Return (X, Y) of the center of cell containing provided text 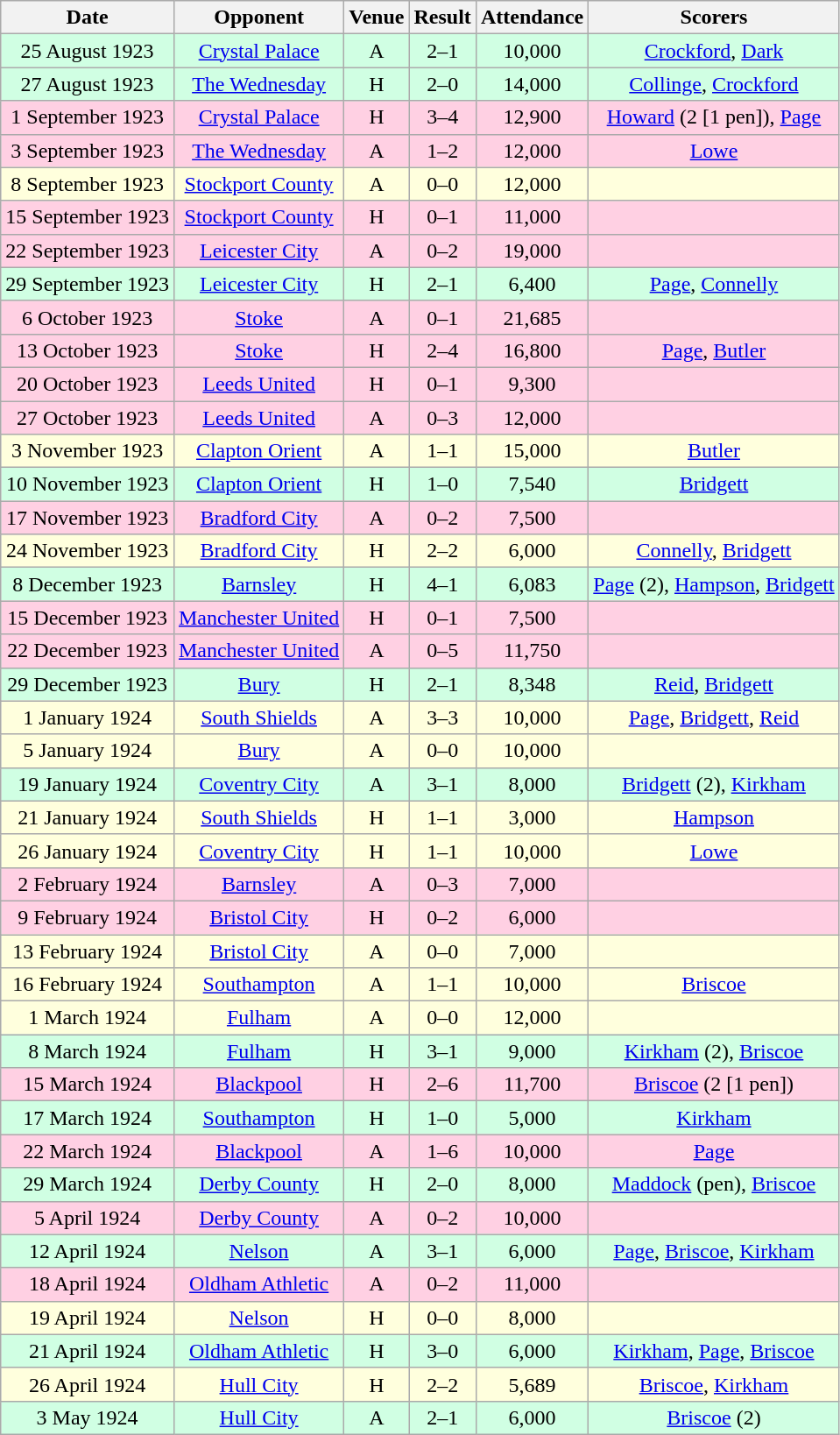
26 April 1924 (88, 1384)
Crockford, Dark (714, 51)
29 December 1923 (88, 684)
0–5 (442, 651)
5,000 (532, 1118)
Connelly, Bridgett (714, 551)
Scorers (714, 18)
Howard (2 [1 pen]), Page (714, 117)
17 November 1923 (88, 518)
2 February 1924 (88, 884)
Page (2), Hampson, Bridgett (714, 584)
21 January 1924 (88, 817)
9,300 (532, 384)
15 December 1923 (88, 618)
21,685 (532, 317)
Page, Briscoe, Kirkham (714, 1251)
2–4 (442, 350)
1 January 1924 (88, 717)
21 April 1924 (88, 1351)
6,400 (532, 284)
12,900 (532, 117)
Page (714, 1151)
3–3 (442, 717)
Butler (714, 451)
24 November 1923 (88, 551)
3,000 (532, 817)
Briscoe, Kirkham (714, 1384)
3 September 1923 (88, 151)
Venue (377, 18)
3 November 1923 (88, 451)
5 April 1924 (88, 1218)
8 September 1923 (88, 184)
15 September 1923 (88, 217)
19,000 (532, 251)
11,750 (532, 651)
5,689 (532, 1384)
27 August 1923 (88, 84)
3–4 (442, 117)
Attendance (532, 18)
2–6 (442, 1085)
9,000 (532, 1051)
7,540 (532, 484)
Page, Bridgett, Reid (714, 717)
8,348 (532, 684)
Hampson (714, 817)
Reid, Bridgett (714, 684)
13 February 1924 (88, 951)
Opponent (258, 18)
1–6 (442, 1151)
19 January 1924 (88, 784)
29 September 1923 (88, 284)
4–1 (442, 584)
1 September 1923 (88, 117)
Maddock (pen), Briscoe (714, 1184)
8 March 1924 (88, 1051)
11,700 (532, 1085)
22 September 1923 (88, 251)
14,000 (532, 84)
22 December 1923 (88, 651)
27 October 1923 (88, 418)
15,000 (532, 451)
Result (442, 18)
1–2 (442, 151)
Page, Butler (714, 350)
8 December 1923 (88, 584)
17 March 1924 (88, 1118)
18 April 1924 (88, 1284)
Bridgett (714, 484)
Date (88, 18)
Briscoe (2) (714, 1417)
19 April 1924 (88, 1318)
26 January 1924 (88, 851)
15 March 1924 (88, 1085)
Briscoe (2 [1 pen]) (714, 1085)
6,083 (532, 584)
9 February 1924 (88, 917)
Bridgett (2), Kirkham (714, 784)
Page, Connelly (714, 284)
1 March 1924 (88, 1018)
16 February 1924 (88, 985)
29 March 1924 (88, 1184)
22 March 1924 (88, 1151)
6 October 1923 (88, 317)
Kirkham, Page, Briscoe (714, 1351)
Briscoe (714, 985)
Kirkham (714, 1118)
25 August 1923 (88, 51)
5 January 1924 (88, 751)
Collinge, Crockford (714, 84)
20 October 1923 (88, 384)
Kirkham (2), Briscoe (714, 1051)
13 October 1923 (88, 350)
10 November 1923 (88, 484)
3 May 1924 (88, 1417)
12 April 1924 (88, 1251)
16,800 (532, 350)
3–0 (442, 1351)
